Provide the [x, y] coordinate of the cell's center where the given text is located.  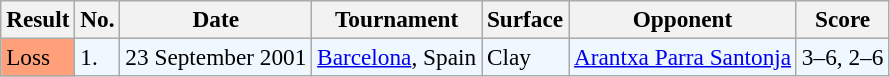
Date [216, 19]
Opponent [683, 19]
Clay [526, 57]
Surface [526, 19]
No. [98, 19]
Loss [38, 57]
Score [842, 19]
Arantxa Parra Santonja [683, 57]
1. [98, 57]
3–6, 2–6 [842, 57]
Result [38, 19]
Tournament [397, 19]
23 September 2001 [216, 57]
Barcelona, Spain [397, 57]
